Return (X, Y) of the center of cell containing provided text 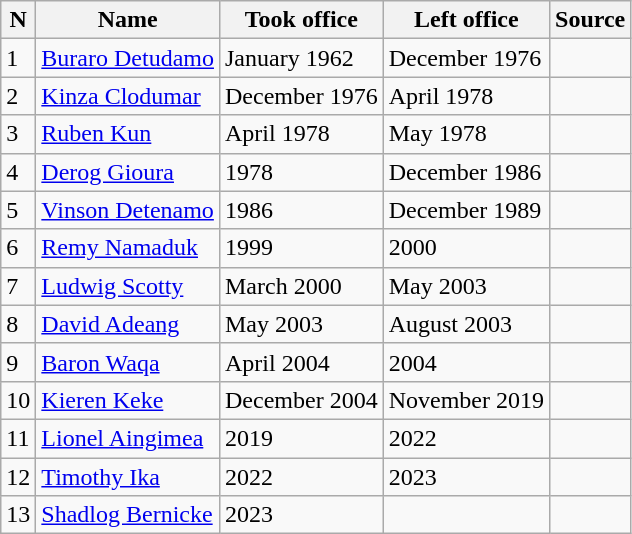
2 (18, 96)
Timothy Ika (128, 477)
Remy Namaduk (128, 248)
April 2004 (301, 362)
Baron Waqa (128, 362)
Vinson Detenamo (128, 210)
Took office (301, 20)
Source (590, 20)
Kieren Keke (128, 400)
Lionel Aingimea (128, 438)
3 (18, 134)
10 (18, 400)
1999 (301, 248)
Buraro Detudamo (128, 58)
November 2019 (466, 400)
August 2003 (466, 324)
May 1978 (466, 134)
1978 (301, 172)
2000 (466, 248)
January 1962 (301, 58)
December 1989 (466, 210)
Left office (466, 20)
December 2004 (301, 400)
11 (18, 438)
December 1986 (466, 172)
March 2000 (301, 286)
12 (18, 477)
Kinza Clodumar (128, 96)
2019 (301, 438)
Ruben Kun (128, 134)
7 (18, 286)
Name (128, 20)
Derog Gioura (128, 172)
13 (18, 515)
Ludwig Scotty (128, 286)
1 (18, 58)
N (18, 20)
8 (18, 324)
6 (18, 248)
Shadlog Bernicke (128, 515)
4 (18, 172)
1986 (301, 210)
2004 (466, 362)
9 (18, 362)
David Adeang (128, 324)
5 (18, 210)
